From the cell containing the given text, extract its center point as [X, Y] coordinate. 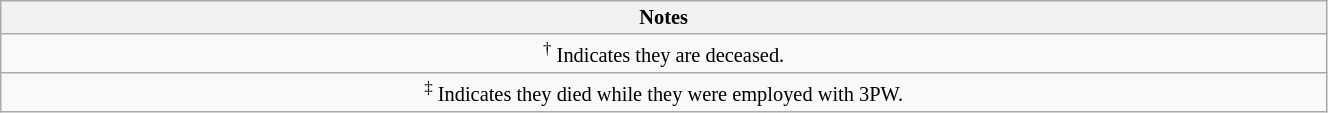
‡ Indicates they died while they were employed with 3PW. [664, 92]
Notes [664, 17]
† Indicates they are deceased. [664, 54]
